Identify which cell holds the provided text, then report its [x, y] central coordinate. 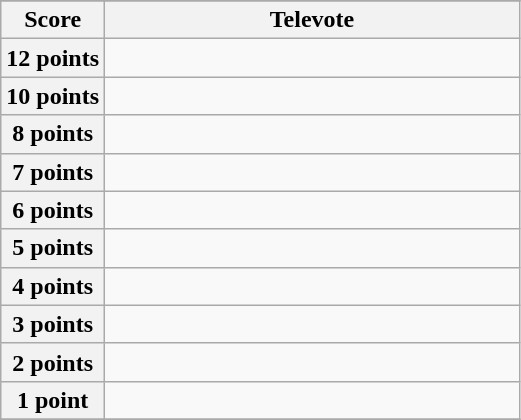
Televote [312, 20]
1 point [53, 400]
7 points [53, 172]
6 points [53, 210]
2 points [53, 362]
10 points [53, 96]
Score [53, 20]
3 points [53, 324]
5 points [53, 248]
4 points [53, 286]
12 points [53, 58]
8 points [53, 134]
